Return (X, Y) of the center of cell containing provided text 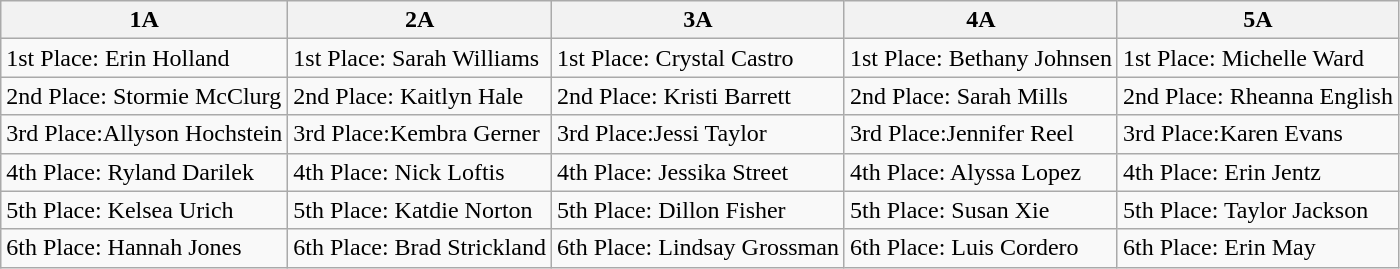
4th Place: Erin Jentz (1258, 172)
1st Place: Erin Holland (144, 58)
1st Place: Michelle Ward (1258, 58)
2A (420, 20)
4A (980, 20)
2nd Place: Sarah Mills (980, 96)
2nd Place: Kristi Barrett (698, 96)
2nd Place: Rheanna English (1258, 96)
6th Place: Brad Strickland (420, 248)
6th Place: Hannah Jones (144, 248)
5th Place: Dillon Fisher (698, 210)
1A (144, 20)
5th Place: Susan Xie (980, 210)
6th Place: Lindsay Grossman (698, 248)
5th Place: Katdie Norton (420, 210)
6th Place: Luis Cordero (980, 248)
5th Place: Kelsea Urich (144, 210)
4th Place: Ryland Darilek (144, 172)
4th Place: Nick Loftis (420, 172)
3rd Place:Jennifer Reel (980, 134)
5th Place: Taylor Jackson (1258, 210)
4th Place: Alyssa Lopez (980, 172)
1st Place: Bethany Johnsen (980, 58)
3rd Place:Karen Evans (1258, 134)
6th Place: Erin May (1258, 248)
3rd Place:Jessi Taylor (698, 134)
3rd Place:Kembra Gerner (420, 134)
5A (1258, 20)
2nd Place: Stormie McClurg (144, 96)
3rd Place:Allyson Hochstein (144, 134)
2nd Place: Kaitlyn Hale (420, 96)
3A (698, 20)
1st Place: Sarah Williams (420, 58)
1st Place: Crystal Castro (698, 58)
4th Place: Jessika Street (698, 172)
